For the text-containing cell, return its midpoint in [x, y] coordinate format. 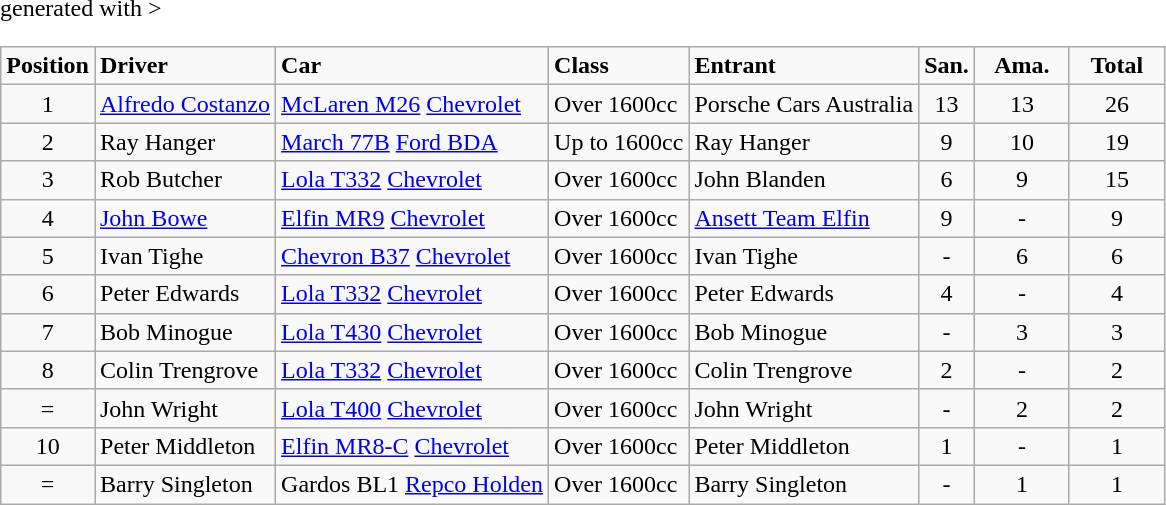
Chevron B37 Chevrolet [412, 256]
Lola T400 Chevrolet [412, 408]
19 [1116, 142]
Ansett Team Elfin [804, 218]
John Blanden [804, 180]
John Bowe [184, 218]
Elfin MR8-C Chevrolet [412, 446]
26 [1116, 104]
Alfredo Costanzo [184, 104]
Lola T430 Chevrolet [412, 332]
5 [48, 256]
San. [947, 66]
Ama. [1022, 66]
Class [619, 66]
Driver [184, 66]
Entrant [804, 66]
Porsche Cars Australia [804, 104]
8 [48, 370]
Total [1116, 66]
Rob Butcher [184, 180]
Position [48, 66]
March 77B Ford BDA [412, 142]
Car [412, 66]
Elfin MR9 Chevrolet [412, 218]
15 [1116, 180]
Gardos BL1 Repco Holden [412, 484]
McLaren M26 Chevrolet [412, 104]
Up to 1600cc [619, 142]
7 [48, 332]
